From the cell containing the given text, extract its center point as (x, y) coordinate. 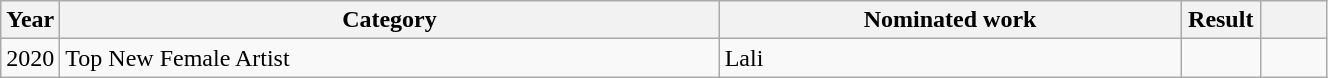
Result (1221, 20)
Year (30, 20)
Top New Female Artist (390, 58)
2020 (30, 58)
Category (390, 20)
Lali (950, 58)
Nominated work (950, 20)
